From the cell containing the given text, extract its center point as (x, y) coordinate. 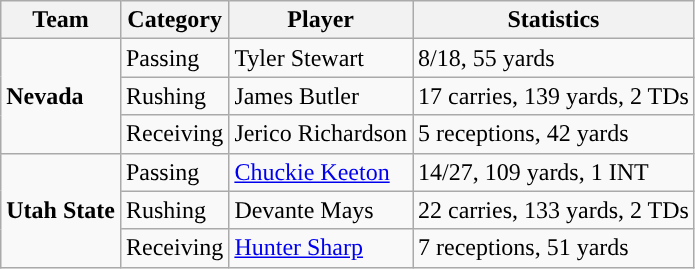
Utah State (61, 210)
Nevada (61, 96)
14/27, 109 yards, 1 INT (554, 172)
17 carries, 139 yards, 2 TDs (554, 96)
7 receptions, 51 yards (554, 248)
Hunter Sharp (321, 248)
Statistics (554, 20)
5 receptions, 42 yards (554, 134)
Player (321, 20)
Category (174, 20)
Tyler Stewart (321, 58)
Team (61, 20)
James Butler (321, 96)
8/18, 55 yards (554, 58)
Jerico Richardson (321, 134)
Devante Mays (321, 210)
Chuckie Keeton (321, 172)
22 carries, 133 yards, 2 TDs (554, 210)
